Extract the (X, Y) coordinate from the center of the cell holding the provided text.  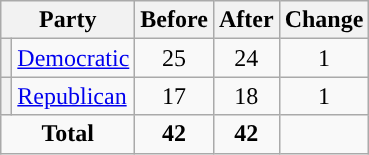
Democratic (74, 58)
Total (68, 134)
25 (174, 58)
17 (174, 96)
Republican (74, 96)
18 (246, 96)
After (246, 20)
Party (68, 20)
Before (174, 20)
24 (246, 58)
Change (324, 20)
